Extract the (x, y) coordinate from the center of the cell holding the provided text.  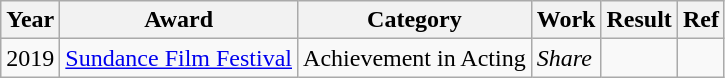
Result (639, 20)
Award (179, 20)
Year (30, 20)
Share (566, 58)
Category (415, 20)
2019 (30, 58)
Achievement in Acting (415, 58)
Work (566, 20)
Sundance Film Festival (179, 58)
Ref (700, 20)
